Detect which cell encompasses the target text, then output its (X, Y) center coordinate. 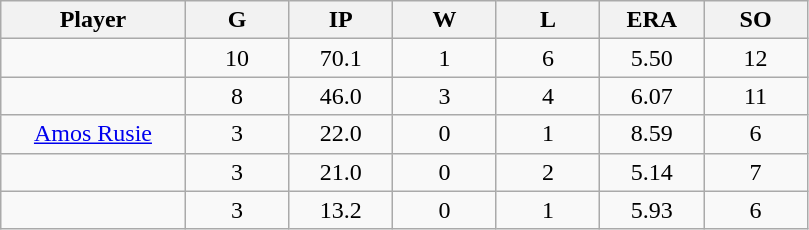
10 (237, 58)
6.07 (652, 96)
Amos Rusie (93, 134)
SO (756, 20)
70.1 (341, 58)
8.59 (652, 134)
8 (237, 96)
ERA (652, 20)
W (445, 20)
G (237, 20)
L (548, 20)
5.50 (652, 58)
IP (341, 20)
7 (756, 172)
5.93 (652, 210)
13.2 (341, 210)
2 (548, 172)
Player (93, 20)
11 (756, 96)
12 (756, 58)
4 (548, 96)
22.0 (341, 134)
46.0 (341, 96)
5.14 (652, 172)
21.0 (341, 172)
